Detect which cell encompasses the target text, then output its [x, y] center coordinate. 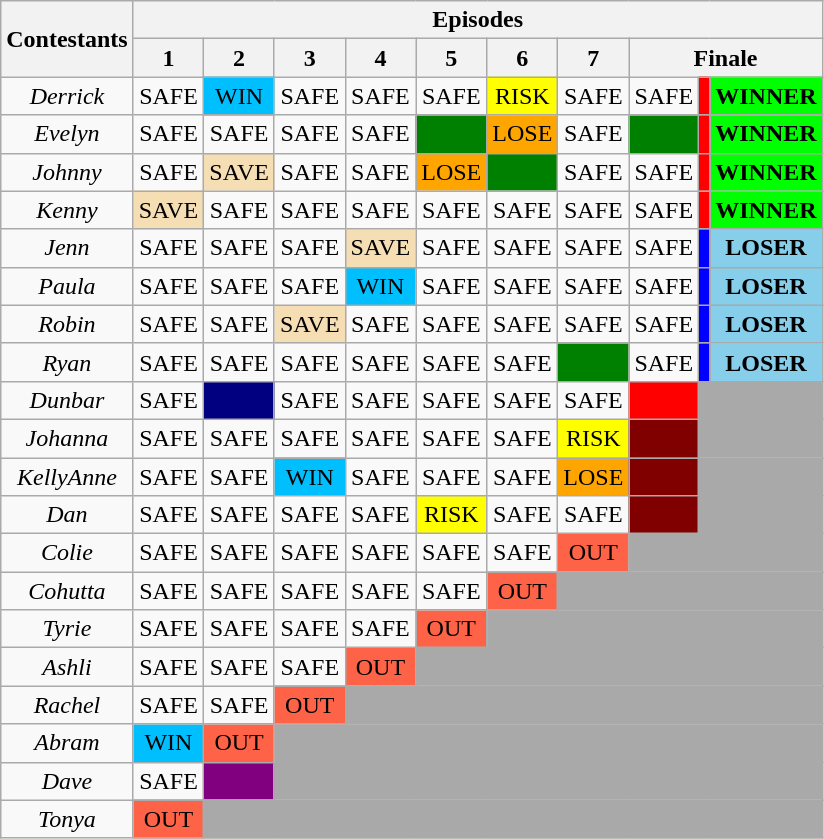
7 [594, 58]
Johnny [67, 172]
Tyrie [67, 629]
Kenny [67, 210]
Ryan [67, 362]
Colie [67, 553]
Derrick [67, 96]
Ashli [67, 667]
3 [310, 58]
2 [240, 58]
Dan [67, 515]
Johanna [67, 438]
6 [522, 58]
Evelyn [67, 134]
4 [380, 58]
Episodes [478, 20]
Robin [67, 324]
Abram [67, 743]
Tonya [67, 819]
Finale [726, 58]
Dave [67, 781]
Dunbar [67, 400]
5 [452, 58]
Rachel [67, 705]
Paula [67, 286]
Jenn [67, 248]
KellyAnne [67, 477]
1 [168, 58]
Cohutta [67, 591]
Contestants [67, 39]
